Detect which cell encompasses the target text, then output its [X, Y] center coordinate. 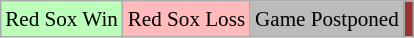
Red Sox Win [62, 18]
Red Sox Loss [186, 18]
Game Postponed [327, 18]
